Return the (X, Y) coordinate for the center point of the cell that contains the specified text.  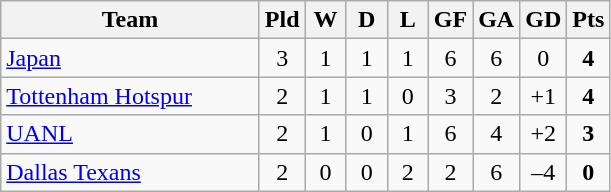
GD (544, 20)
UANL (130, 134)
Tottenham Hotspur (130, 96)
+1 (544, 96)
D (366, 20)
–4 (544, 172)
L (408, 20)
GA (496, 20)
Pts (588, 20)
GF (450, 20)
+2 (544, 134)
Japan (130, 58)
W (326, 20)
Team (130, 20)
Dallas Texans (130, 172)
Pld (282, 20)
